Identify which cell holds the provided text, then report its [X, Y] central coordinate. 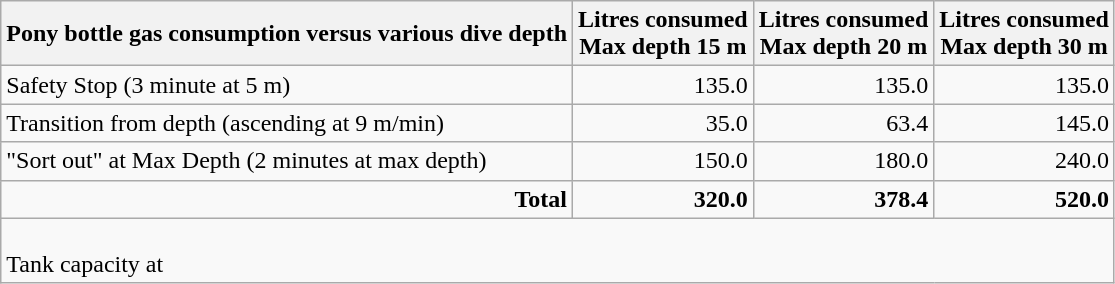
180.0 [844, 161]
Safety Stop (3 minute at 5 m) [287, 85]
150.0 [664, 161]
Litres consumedMax depth 15 m [664, 34]
Pony bottle gas consumption versus various dive depth [287, 34]
Total [287, 199]
35.0 [664, 123]
520.0 [1024, 199]
378.4 [844, 199]
"Sort out" at Max Depth (2 minutes at max depth) [287, 161]
240.0 [1024, 161]
63.4 [844, 123]
145.0 [1024, 123]
320.0 [664, 199]
Tank capacity at [558, 250]
Transition from depth (ascending at 9 m/min) [287, 123]
Litres consumedMax depth 20 m [844, 34]
Litres consumed Max depth 30 m [1024, 34]
